Locate the cell with the specified text and output its (X, Y) center coordinate. 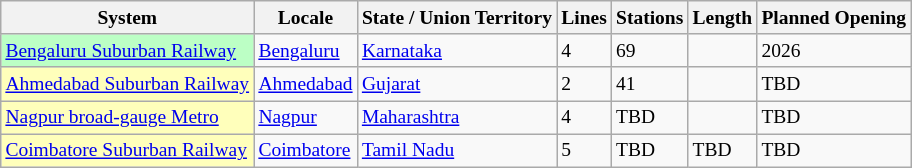
Tamil Nadu (456, 150)
Stations (649, 18)
Bengaluru (306, 50)
Maharashtra (456, 118)
Bengaluru Suburban Railway (128, 50)
69 (649, 50)
Locale (306, 18)
2 (584, 84)
Gujarat (456, 84)
Length (722, 18)
Nagpur (306, 118)
Ahmedabad (306, 84)
State / Union Territory (456, 18)
2026 (834, 50)
Planned Opening (834, 18)
System (128, 18)
Karnataka (456, 50)
Coimbatore Suburban Railway (128, 150)
Ahmedabad Suburban Railway (128, 84)
41 (649, 84)
5 (584, 150)
Coimbatore (306, 150)
Lines (584, 18)
Nagpur broad-gauge Metro (128, 118)
